Scan for the cell matching the given text and deliver its (X, Y) coordinate at center. 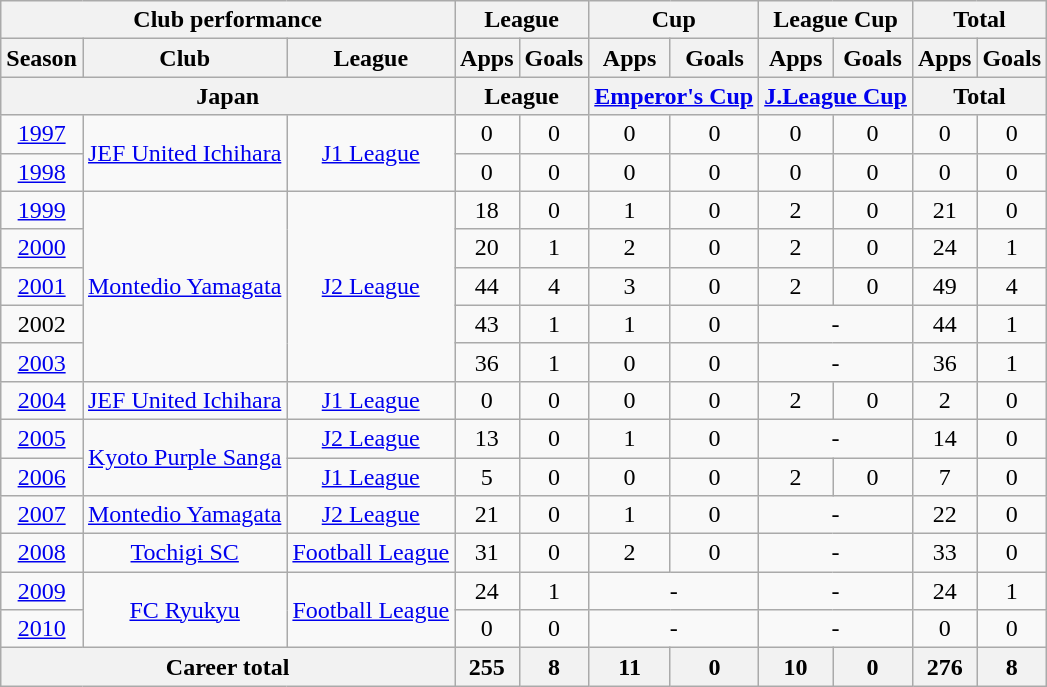
J.League Cup (836, 96)
Tochigi SC (184, 553)
276 (944, 667)
11 (630, 667)
Cup (674, 20)
FC Ryukyu (184, 610)
2004 (42, 400)
Season (42, 58)
7 (944, 477)
2005 (42, 438)
2008 (42, 553)
Career total (228, 667)
10 (796, 667)
Emperor's Cup (674, 96)
2010 (42, 629)
2002 (42, 324)
255 (487, 667)
1997 (42, 134)
Japan (228, 96)
2003 (42, 362)
5 (487, 477)
2007 (42, 515)
14 (944, 438)
13 (487, 438)
2000 (42, 248)
2001 (42, 286)
20 (487, 248)
49 (944, 286)
18 (487, 210)
31 (487, 553)
Club performance (228, 20)
43 (487, 324)
League Cup (836, 20)
Club (184, 58)
1998 (42, 172)
2009 (42, 591)
3 (630, 286)
22 (944, 515)
1999 (42, 210)
Kyoto Purple Sanga (184, 457)
33 (944, 553)
2006 (42, 477)
